Detect which cell encompasses the target text, then output its [x, y] center coordinate. 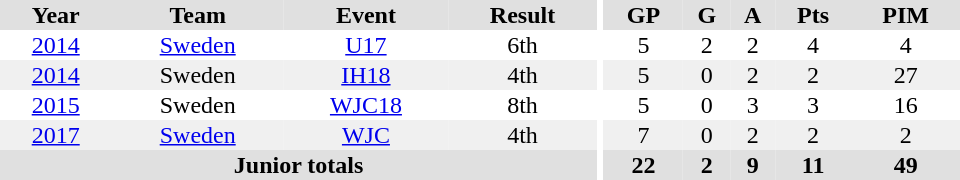
27 [906, 75]
A [752, 15]
Pts [813, 15]
11 [813, 165]
6th [522, 45]
49 [906, 165]
2015 [56, 105]
7 [644, 135]
9 [752, 165]
2017 [56, 135]
16 [906, 105]
GP [644, 15]
WJC18 [366, 105]
U17 [366, 45]
IH18 [366, 75]
22 [644, 165]
8th [522, 105]
PIM [906, 15]
Junior totals [298, 165]
G [706, 15]
Year [56, 15]
Team [198, 15]
WJC [366, 135]
Event [366, 15]
Result [522, 15]
